Provide the (x, y) coordinate of the cell's center where the given text is located.  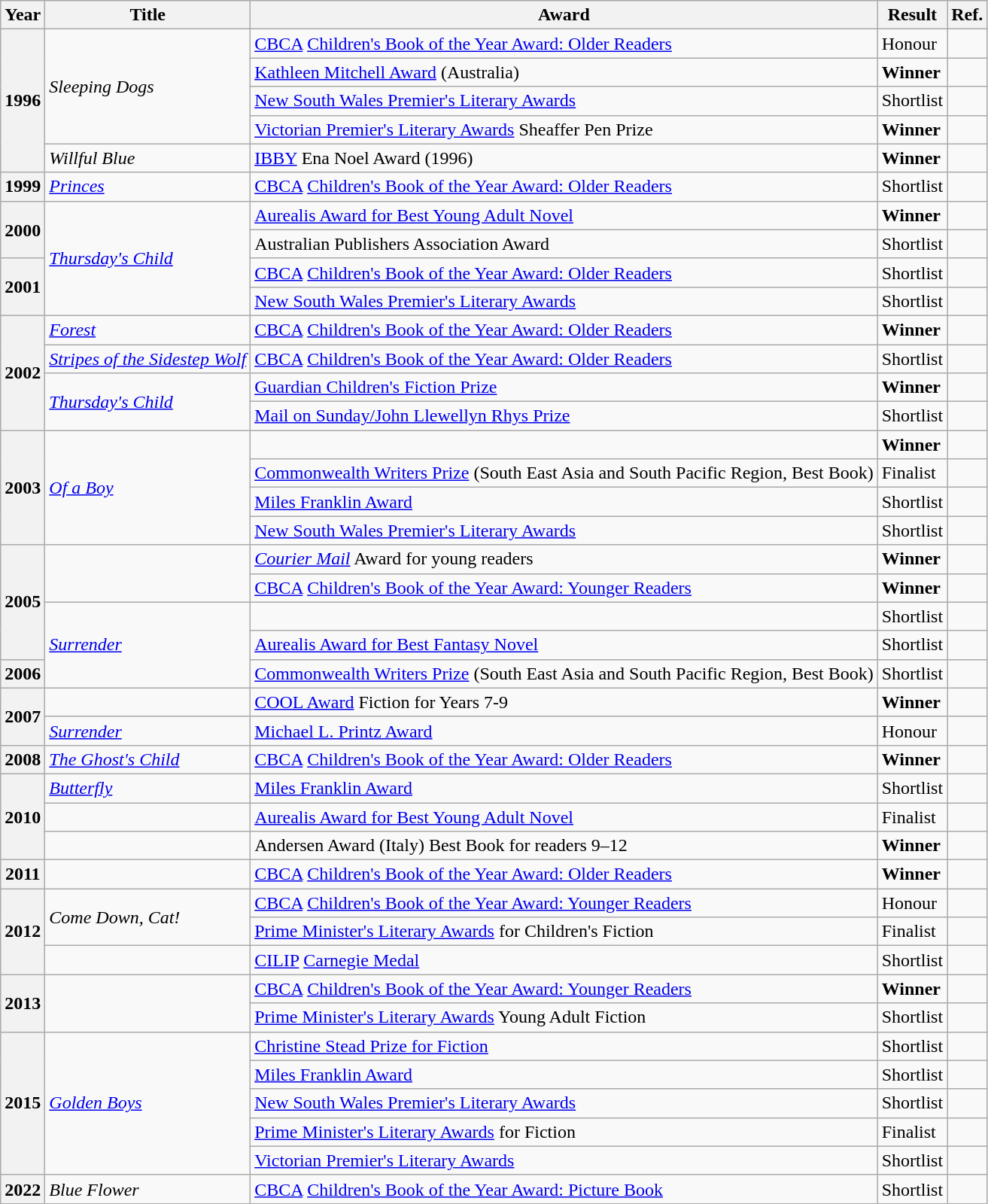
CBCA Children's Book of the Year Award: Picture Book (564, 1189)
Sleeping Dogs (147, 87)
Andersen Award (Italy) Best Book for readers 9–12 (564, 846)
2003 (23, 488)
Award (564, 15)
Forest (147, 330)
Guardian Children's Fiction Prize (564, 388)
2002 (23, 372)
1999 (23, 187)
Australian Publishers Association Award (564, 244)
2012 (23, 932)
2000 (23, 230)
Ref. (968, 15)
2011 (23, 874)
IBBY Ena Noel Award (1996) (564, 158)
Of a Boy (147, 488)
1996 (23, 101)
2008 (23, 759)
2001 (23, 287)
Butterfly (147, 788)
Prime Minister's Literary Awards Young Adult Fiction (564, 1017)
Blue Flower (147, 1189)
COOL Award Fiction for Years 7-9 (564, 702)
2006 (23, 673)
Victorian Premier's Literary Awards (564, 1160)
The Ghost's Child (147, 759)
CILIP Carnegie Medal (564, 960)
Mail on Sunday/John Llewellyn Rhys Prize (564, 416)
Courier Mail Award for young readers (564, 559)
Come Down, Cat! (147, 917)
Princes (147, 187)
Result (912, 15)
Victorian Premier's Literary Awards Sheaffer Pen Prize (564, 129)
2013 (23, 1003)
Aurealis Award for Best Fantasy Novel (564, 645)
Prime Minister's Literary Awards for Children's Fiction (564, 932)
Michael L. Printz Award (564, 731)
Year (23, 15)
Golden Boys (147, 1103)
2022 (23, 1189)
Willful Blue (147, 158)
2010 (23, 816)
2005 (23, 602)
Christine Stead Prize for Fiction (564, 1046)
Kathleen Mitchell Award (Australia) (564, 72)
Title (147, 15)
2007 (23, 716)
2015 (23, 1103)
Stripes of the Sidestep Wolf (147, 359)
Prime Minister's Literary Awards for Fiction (564, 1132)
